Pinpoint the cell where the given text exists, returning its (X, Y) midpoint coordinate. 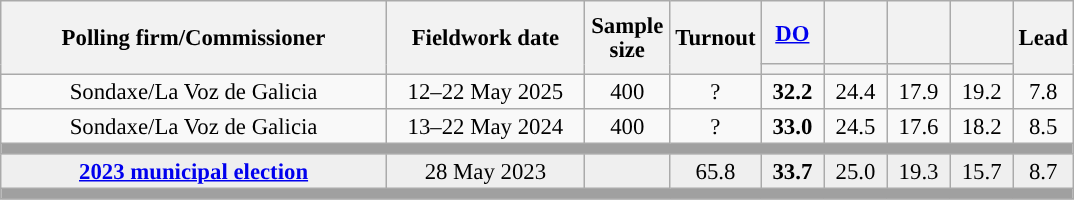
18.2 (982, 126)
Lead (1043, 38)
32.2 (792, 92)
8.5 (1043, 126)
Sample size (627, 38)
25.0 (856, 172)
65.8 (716, 172)
33.0 (792, 126)
2023 municipal election (194, 172)
Fieldwork date (485, 38)
33.7 (792, 172)
12–22 May 2025 (485, 92)
DO (792, 32)
7.8 (1043, 92)
19.3 (918, 172)
17.6 (918, 126)
15.7 (982, 172)
Polling firm/Commissioner (194, 38)
13–22 May 2024 (485, 126)
Turnout (716, 38)
28 May 2023 (485, 172)
24.4 (856, 92)
19.2 (982, 92)
8.7 (1043, 172)
17.9 (918, 92)
24.5 (856, 126)
